Find where the given text appears and provide that cell's center as (x, y) coordinate. 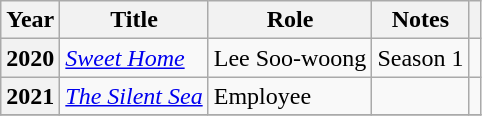
Season 1 (420, 58)
Employee (290, 96)
Year (30, 20)
Lee Soo-woong (290, 58)
Sweet Home (134, 58)
The Silent Sea (134, 96)
Title (134, 20)
2021 (30, 96)
2020 (30, 58)
Notes (420, 20)
Role (290, 20)
